Determine the (X, Y) coordinate at the center of the cell enclosing the given text.  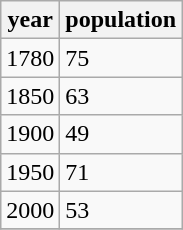
49 (121, 134)
1900 (30, 134)
53 (121, 210)
75 (121, 58)
1950 (30, 172)
63 (121, 96)
1850 (30, 96)
2000 (30, 210)
year (30, 20)
population (121, 20)
71 (121, 172)
1780 (30, 58)
